Return the [X, Y] coordinate for the center point of the cell that contains the specified text.  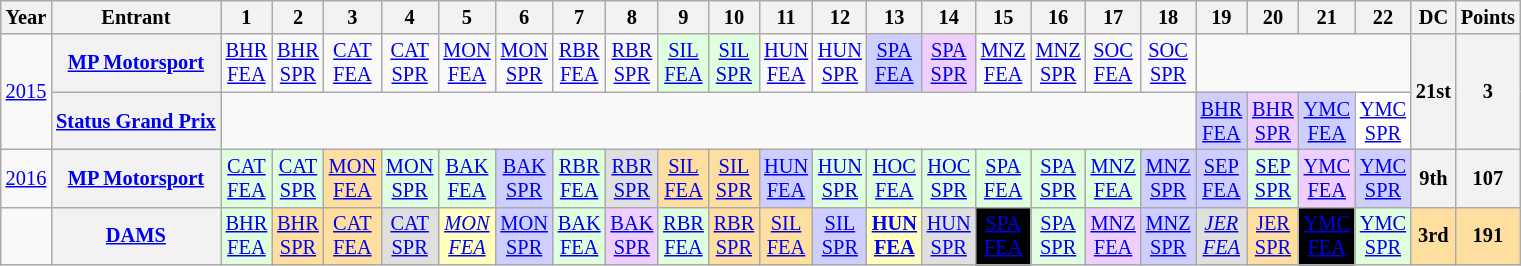
8 [632, 17]
Year [26, 17]
191 [1488, 236]
2016 [26, 178]
21 [1327, 17]
SOCFEA [1114, 63]
Status Grand Prix [136, 121]
SEPFEA [1222, 178]
JERSPR [1273, 236]
4 [410, 17]
17 [1114, 17]
2015 [26, 92]
1 [247, 17]
20 [1273, 17]
22 [1383, 17]
DAMS [136, 236]
Points [1488, 17]
12 [840, 17]
10 [734, 17]
15 [1004, 17]
13 [894, 17]
Entrant [136, 17]
18 [1168, 17]
9 [683, 17]
5 [466, 17]
3rd [1434, 236]
HOCFEA [894, 178]
SEPSPR [1273, 178]
107 [1488, 178]
6 [524, 17]
7 [580, 17]
2 [298, 17]
16 [1058, 17]
11 [786, 17]
14 [949, 17]
9th [1434, 178]
21st [1434, 92]
SOCSPR [1168, 63]
DC [1434, 17]
19 [1222, 17]
JERFEA [1222, 236]
HOCSPR [949, 178]
